Provide the [X, Y] coordinate of the cell's center where the given text is located.  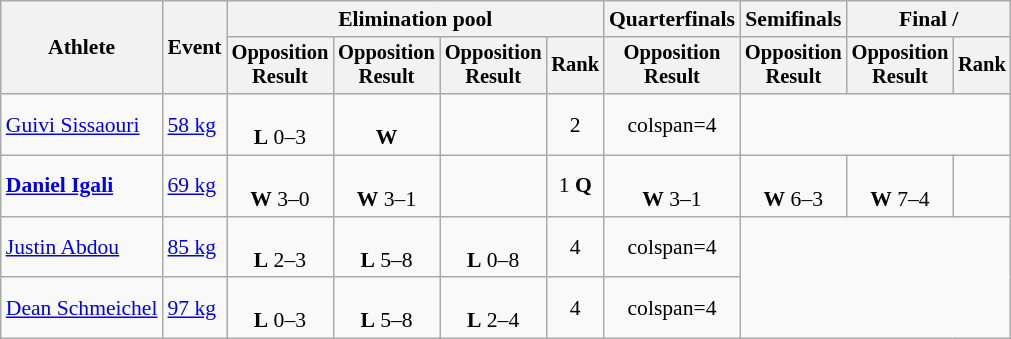
W 3–0 [280, 186]
Justin Abdou [82, 248]
Event [195, 48]
L 0–8 [494, 248]
97 kg [195, 308]
Daniel Igali [82, 186]
Elimination pool [416, 19]
L 2–3 [280, 248]
Final / [929, 19]
69 kg [195, 186]
Guivi Sissaouri [82, 124]
2 [575, 124]
85 kg [195, 248]
Semifinals [794, 19]
W [386, 124]
Dean Schmeichel [82, 308]
Quarterfinals [672, 19]
W 6–3 [794, 186]
58 kg [195, 124]
1 Q [575, 186]
Athlete [82, 48]
W 7–4 [900, 186]
L 2–4 [494, 308]
